Return [x, y] of the center of cell containing provided text 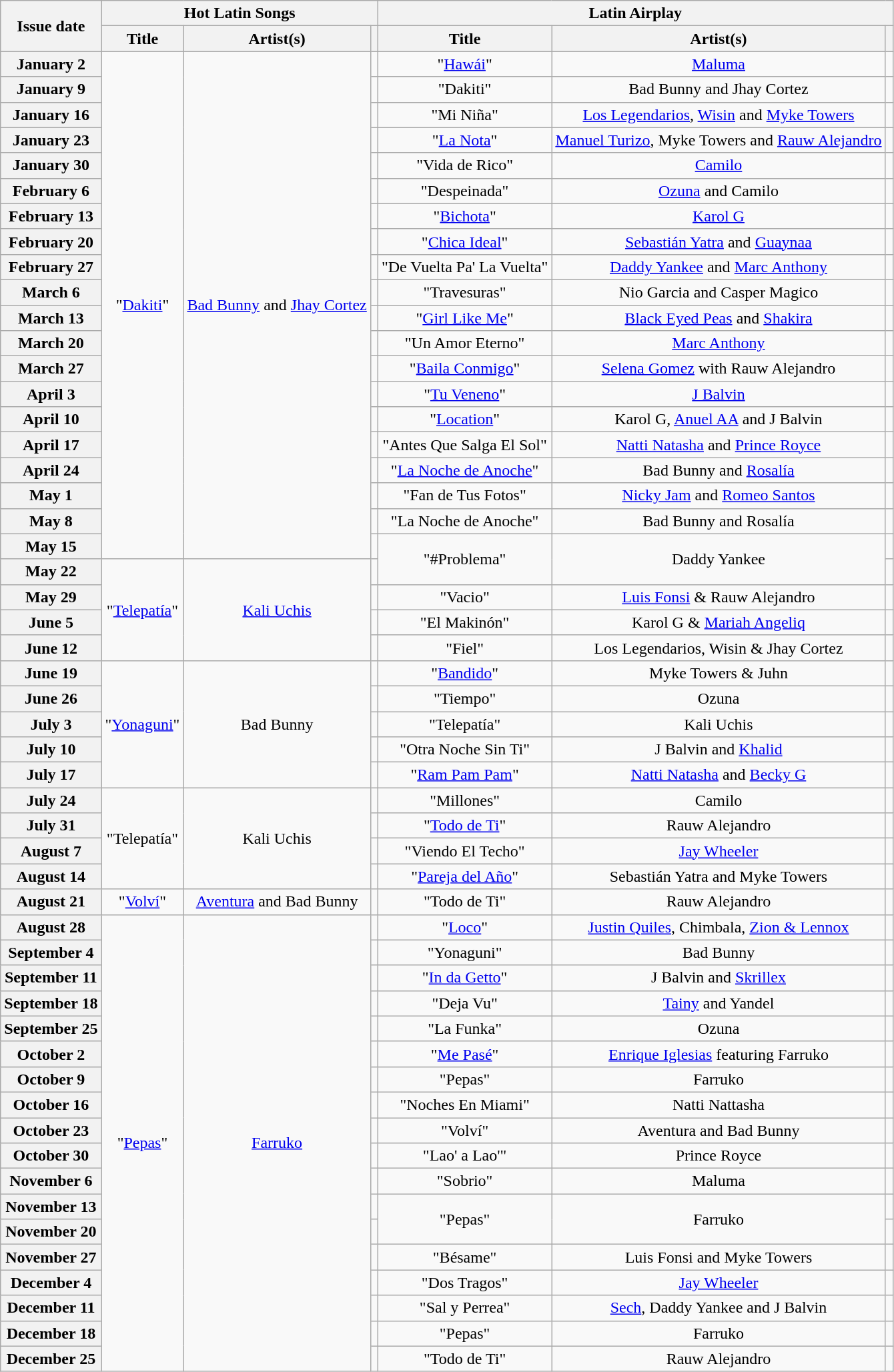
"La Nota" [464, 140]
July 17 [51, 775]
November 27 [51, 1257]
July 31 [51, 826]
"Baila Conmigo" [464, 369]
Myke Towers & Juhn [719, 673]
"La Funka" [464, 1028]
July 24 [51, 800]
October 30 [51, 1156]
August 28 [51, 927]
February 27 [51, 267]
March 20 [51, 344]
"Bichota" [464, 216]
"#Problema" [464, 559]
Sebastián Yatra and Myke Towers [719, 876]
Issue date [51, 26]
September 4 [51, 952]
Latin Airplay [635, 13]
May 15 [51, 546]
August 7 [51, 851]
J Balvin [719, 394]
"Chica Ideal" [464, 241]
"De Vuelta Pa' La Vuelta" [464, 267]
Black Eyed Peas and Shakira [719, 318]
Luis Fonsi and Myke Towers [719, 1257]
March 27 [51, 369]
"Location" [464, 420]
March 6 [51, 292]
Selena Gomez with Rauw Alejandro [719, 369]
"Travesuras" [464, 292]
November 20 [51, 1232]
"Ram Pam Pam" [464, 775]
April 10 [51, 420]
J Balvin and Skrillex [719, 978]
"Me Pasé" [464, 1054]
"Un Amor Eterno" [464, 344]
June 19 [51, 673]
Nicky Jam and Romeo Santos [719, 496]
"Otra Noche Sin Ti" [464, 750]
"Deja Vu" [464, 1003]
September 18 [51, 1003]
November 6 [51, 1181]
"Pareja del Año" [464, 876]
"Lao' a Lao'" [464, 1156]
"Bandido" [464, 673]
June 12 [51, 648]
December 25 [51, 1359]
February 13 [51, 216]
August 14 [51, 876]
"Dos Tragos" [464, 1283]
"In da Getto" [464, 978]
Los Legendarios, Wisin and Myke Towers [719, 115]
Daddy Yankee and Marc Anthony [719, 267]
Natti Natasha and Becky G [719, 775]
July 3 [51, 724]
Daddy Yankee [719, 559]
"Millones" [464, 800]
May 22 [51, 572]
January 30 [51, 165]
February 20 [51, 241]
"Vacio" [464, 597]
April 17 [51, 445]
Luis Fonsi & Rauw Alejandro [719, 597]
"Noches En Miami" [464, 1105]
J Balvin and Khalid [719, 750]
January 9 [51, 89]
Natti Natasha and Prince Royce [719, 445]
Tainy and Yandel [719, 1003]
December 4 [51, 1283]
January 2 [51, 64]
Sech, Daddy Yankee and J Balvin [719, 1308]
Los Legendarios, Wisin & Jhay Cortez [719, 648]
"El Makinón" [464, 622]
Sebastián Yatra and Guaynaa [719, 241]
January 23 [51, 140]
"Fiel" [464, 648]
Natti Nattasha [719, 1105]
December 18 [51, 1333]
Enrique Iglesias featuring Farruko [719, 1054]
April 3 [51, 394]
October 2 [51, 1054]
March 13 [51, 318]
"Vida de Rico" [464, 165]
Karol G, Anuel AA and J Balvin [719, 420]
September 25 [51, 1028]
"Bésame" [464, 1257]
June 26 [51, 698]
"Despeinada" [464, 191]
February 6 [51, 191]
"Tiempo" [464, 698]
October 9 [51, 1079]
November 13 [51, 1207]
"Fan de Tus Fotos" [464, 496]
June 5 [51, 622]
Justin Quiles, Chimbala, Zion & Lennox [719, 927]
"Girl Like Me" [464, 318]
Karol G [719, 216]
December 11 [51, 1308]
Marc Anthony [719, 344]
Hot Latin Songs [240, 13]
April 24 [51, 470]
"Mi Niña" [464, 115]
"Loco" [464, 927]
Ozuna and Camilo [719, 191]
"Antes Que Salga El Sol" [464, 445]
May 29 [51, 597]
August 21 [51, 902]
Prince Royce [719, 1156]
"Tu Veneno" [464, 394]
"Sal y Perrea" [464, 1308]
"Viendo El Techo" [464, 851]
Karol G & Mariah Angeliq [719, 622]
September 11 [51, 978]
January 16 [51, 115]
May 1 [51, 496]
July 10 [51, 750]
Nio Garcia and Casper Magico [719, 292]
"Hawái" [464, 64]
May 8 [51, 521]
October 16 [51, 1105]
October 23 [51, 1131]
"Sobrio" [464, 1181]
Manuel Turizo, Myke Towers and Rauw Alejandro [719, 140]
